Scan for the cell matching the given text and deliver its (X, Y) coordinate at center. 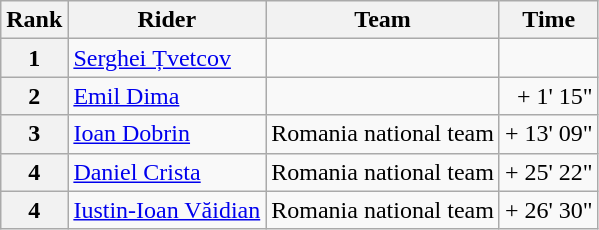
2 (34, 96)
+ 1' 15" (548, 96)
Rank (34, 20)
Emil Dima (167, 96)
Iustin-Ioan Văidian (167, 210)
+ 25' 22" (548, 172)
Daniel Crista (167, 172)
3 (34, 134)
Ioan Dobrin (167, 134)
+ 26' 30" (548, 210)
Rider (167, 20)
Time (548, 20)
Serghei Țvetcov (167, 58)
1 (34, 58)
Team (383, 20)
+ 13' 09" (548, 134)
